Detect which cell encompasses the target text, then output its (X, Y) center coordinate. 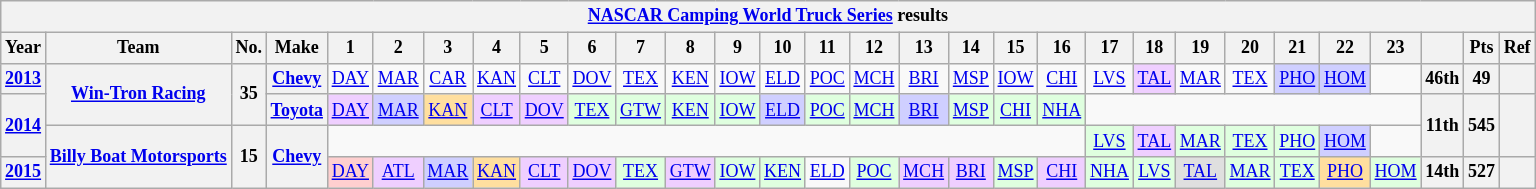
10 (783, 48)
16 (1062, 48)
Pts (1482, 48)
527 (1482, 172)
6 (592, 48)
Team (138, 48)
21 (1298, 48)
545 (1482, 125)
2015 (24, 172)
13 (924, 48)
5 (544, 48)
11th (1442, 125)
No. (248, 48)
23 (1396, 48)
46th (1442, 78)
9 (738, 48)
2014 (24, 125)
8 (690, 48)
19 (1200, 48)
1 (350, 48)
Ref (1517, 48)
Billy Boat Motorsports (138, 156)
3 (448, 48)
35 (248, 94)
12 (874, 48)
Toyota (296, 110)
11 (827, 48)
22 (1346, 48)
Year (24, 48)
Make (296, 48)
17 (1110, 48)
7 (641, 48)
49 (1482, 78)
14 (970, 48)
2013 (24, 78)
ATL (398, 172)
14th (1442, 172)
CAR (448, 78)
Win-Tron Racing (138, 94)
2 (398, 48)
NASCAR Camping World Truck Series results (768, 16)
4 (497, 48)
18 (1154, 48)
20 (1250, 48)
